Search for the cell housing the specified text and yield its (X, Y) center coordinate. 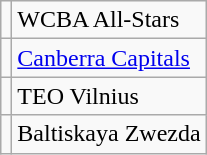
TEO Vilnius (109, 96)
Canberra Capitals (109, 58)
Baltiskaya Zwezda (109, 134)
WCBA All-Stars (109, 20)
